Capture the cell that displays the provided text and extract its [X, Y] central coordinate. 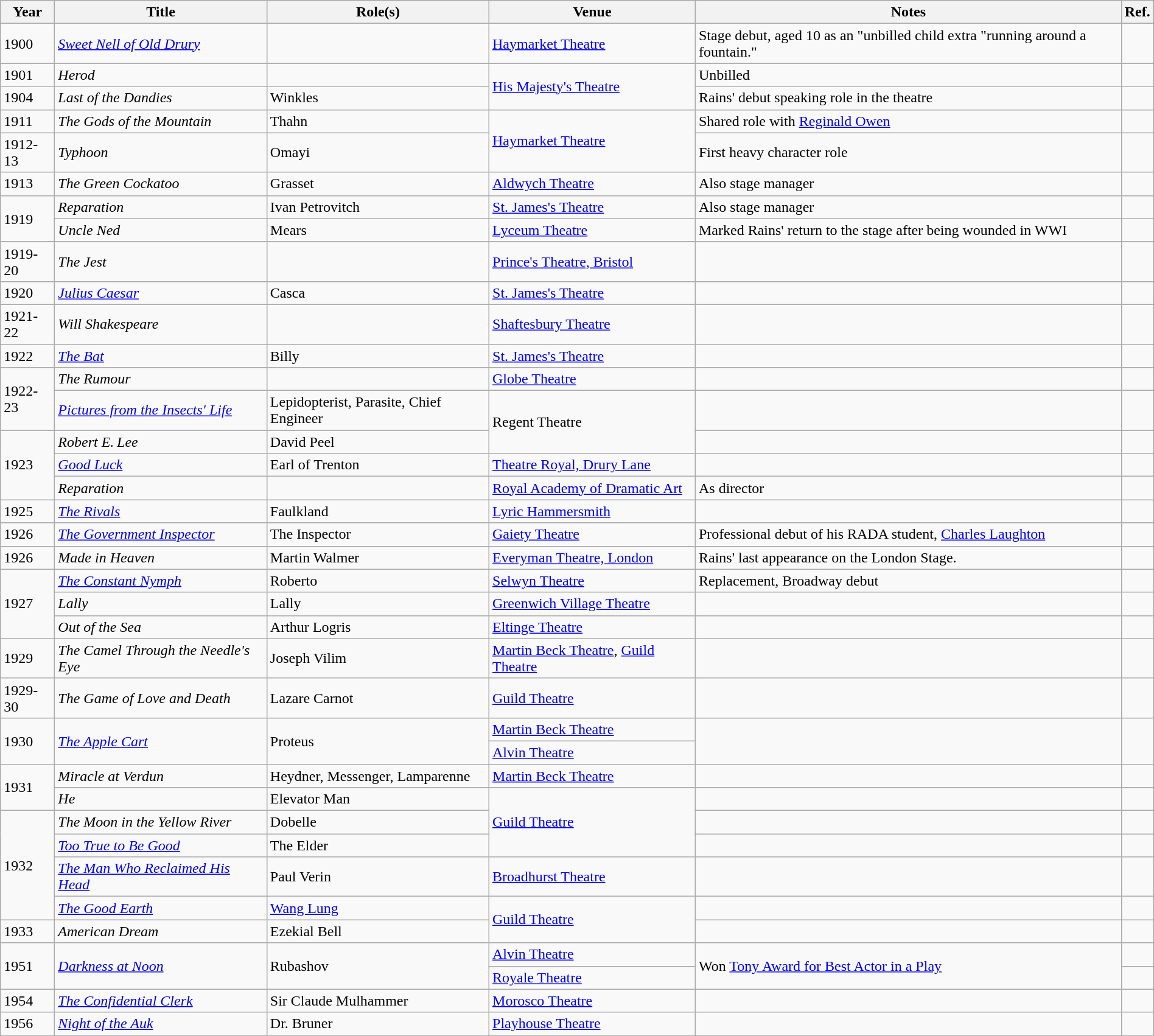
Thahn [377, 121]
1933 [28, 931]
Earl of Trenton [377, 465]
Ezekial Bell [377, 931]
Morosco Theatre [593, 1001]
Elevator Man [377, 799]
Royal Academy of Dramatic Art [593, 488]
Notes [908, 12]
The Inspector [377, 534]
1919-20 [28, 262]
1922-23 [28, 399]
American Dream [161, 931]
1901 [28, 75]
Night of the Auk [161, 1024]
The Government Inspector [161, 534]
Heydner, Messenger, Lamparenne [377, 776]
Uncle Ned [161, 230]
1932 [28, 866]
1904 [28, 98]
Paul Verin [377, 877]
The Bat [161, 356]
The Gods of the Mountain [161, 121]
1951 [28, 966]
The Game of Love and Death [161, 698]
Royale Theatre [593, 978]
1954 [28, 1001]
The Jest [161, 262]
Sweet Nell of Old Drury [161, 44]
1912-13 [28, 152]
Pictures from the Insects' Life [161, 410]
Role(s) [377, 12]
Grasset [377, 184]
1927 [28, 604]
Greenwich Village Theatre [593, 604]
Good Luck [161, 465]
His Majesty's Theatre [593, 86]
Ref. [1137, 12]
Mears [377, 230]
Casca [377, 293]
Rubashov [377, 966]
Year [28, 12]
The Confidential Clerk [161, 1001]
Dr. Bruner [377, 1024]
The Rumour [161, 379]
Shaftesbury Theatre [593, 324]
Professional debut of his RADA student, Charles Laughton [908, 534]
Lyric Hammersmith [593, 511]
Billy [377, 356]
The Man Who Reclaimed His Head [161, 877]
Last of the Dandies [161, 98]
Everyman Theatre, London [593, 558]
1931 [28, 788]
1929 [28, 659]
The Good Earth [161, 908]
Roberto [377, 581]
Lyceum Theatre [593, 230]
Replacement, Broadway debut [908, 581]
Rains' debut speaking role in the theatre [908, 98]
Won Tony Award for Best Actor in a Play [908, 966]
The Moon in the Yellow River [161, 822]
Globe Theatre [593, 379]
Wang Lung [377, 908]
Playhouse Theatre [593, 1024]
Winkles [377, 98]
He [161, 799]
1930 [28, 741]
The Apple Cart [161, 741]
First heavy character role [908, 152]
Rains' last appearance on the London Stage. [908, 558]
Sir Claude Mulhammer [377, 1001]
Title [161, 12]
Arthur Logris [377, 627]
1925 [28, 511]
Faulkland [377, 511]
Stage debut, aged 10 as an "unbilled child extra "running around a fountain." [908, 44]
Out of the Sea [161, 627]
Martin Walmer [377, 558]
Proteus [377, 741]
Shared role with Reginald Owen [908, 121]
Selwyn Theatre [593, 581]
1919 [28, 219]
Broadhurst Theatre [593, 877]
1900 [28, 44]
Marked Rains' return to the stage after being wounded in WWI [908, 230]
1922 [28, 356]
Too True to Be Good [161, 845]
The Camel Through the Needle's Eye [161, 659]
Will Shakespeare [161, 324]
The Constant Nymph [161, 581]
Ivan Petrovitch [377, 207]
As director [908, 488]
Regent Theatre [593, 422]
Aldwych Theatre [593, 184]
The Elder [377, 845]
Eltinge Theatre [593, 627]
Typhoon [161, 152]
1929-30 [28, 698]
Lazare Carnot [377, 698]
Darkness at Noon [161, 966]
David Peel [377, 442]
Unbilled [908, 75]
1956 [28, 1024]
Theatre Royal, Drury Lane [593, 465]
Joseph Vilim [377, 659]
1911 [28, 121]
Dobelle [377, 822]
1921-22 [28, 324]
Made in Heaven [161, 558]
1913 [28, 184]
Gaiety Theatre [593, 534]
Lepidopterist, Parasite, Chief Engineer [377, 410]
The Rivals [161, 511]
Prince's Theatre, Bristol [593, 262]
Julius Caesar [161, 293]
1920 [28, 293]
1923 [28, 465]
Robert E. Lee [161, 442]
Martin Beck Theatre, Guild Theatre [593, 659]
The Green Cockatoo [161, 184]
Venue [593, 12]
Omayi [377, 152]
Miracle at Verdun [161, 776]
Herod [161, 75]
